Identify which cell holds the provided text, then report its (X, Y) central coordinate. 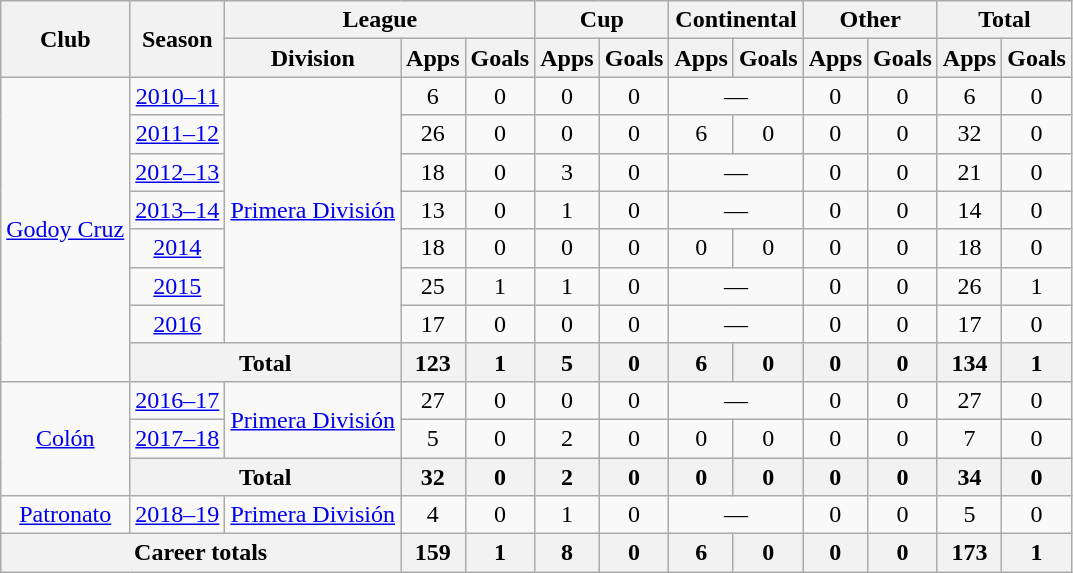
2017–18 (178, 438)
Godoy Cruz (66, 229)
14 (969, 210)
21 (969, 172)
3 (567, 172)
Patronato (66, 515)
134 (969, 362)
Other (870, 20)
2014 (178, 248)
34 (969, 477)
8 (567, 553)
Continental (736, 20)
173 (969, 553)
Season (178, 39)
159 (433, 553)
2018–19 (178, 515)
2015 (178, 286)
2010–11 (178, 96)
2013–14 (178, 210)
25 (433, 286)
2011–12 (178, 134)
Division (313, 58)
7 (969, 438)
4 (433, 515)
123 (433, 362)
Cup (602, 20)
Colón (66, 438)
2012–13 (178, 172)
2016 (178, 324)
13 (433, 210)
League (380, 20)
Club (66, 39)
Career totals (201, 553)
2016–17 (178, 400)
